Output the (x, y) coordinate of the center of the cell containing the given text.  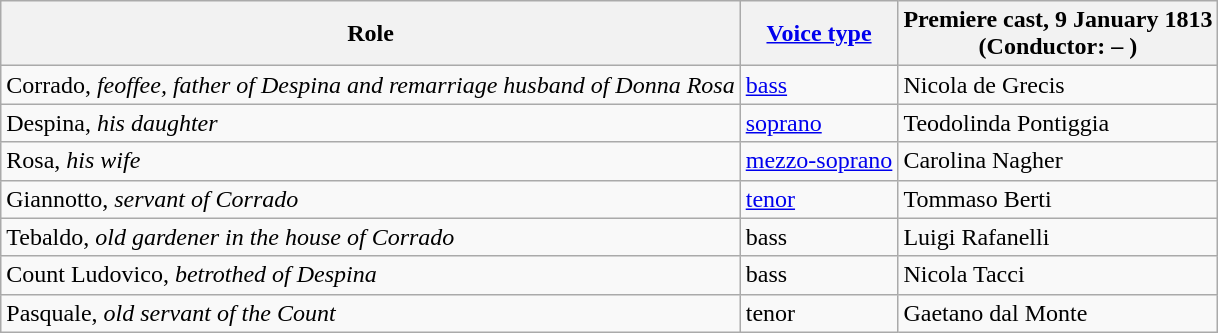
Teodolinda Pontiggia (1058, 123)
Despina, his daughter (370, 123)
Tebaldo, old gardener in the house of Corrado (370, 237)
Luigi Rafanelli (1058, 237)
Giannotto, servant of Corrado (370, 199)
Count Ludovico, betrothed of Despina (370, 275)
Nicola de Grecis (1058, 85)
Carolina Nagher (1058, 161)
Tommaso Berti (1058, 199)
Gaetano dal Monte (1058, 313)
Corrado, feoffee, father of Despina and remarriage husband of Donna Rosa (370, 85)
Voice type (819, 34)
mezzo-soprano (819, 161)
Rosa, his wife (370, 161)
Pasquale, old servant of the Count (370, 313)
Role (370, 34)
Premiere cast, 9 January 1813(Conductor: – ) (1058, 34)
Nicola Tacci (1058, 275)
soprano (819, 123)
